Identify which cell holds the provided text, then report its [X, Y] central coordinate. 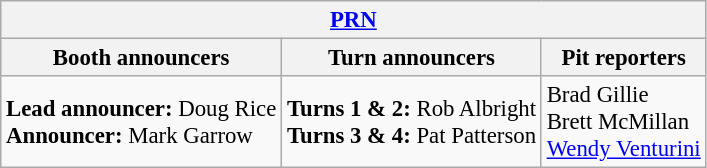
Booth announcers [142, 58]
Lead announcer: Doug RiceAnnouncer: Mark Garrow [142, 122]
Turn announcers [412, 58]
Pit reporters [624, 58]
Brad GillieBrett McMillanWendy Venturini [624, 122]
PRN [354, 20]
Turns 1 & 2: Rob AlbrightTurns 3 & 4: Pat Patterson [412, 122]
